Return [x, y] of the center of cell containing provided text 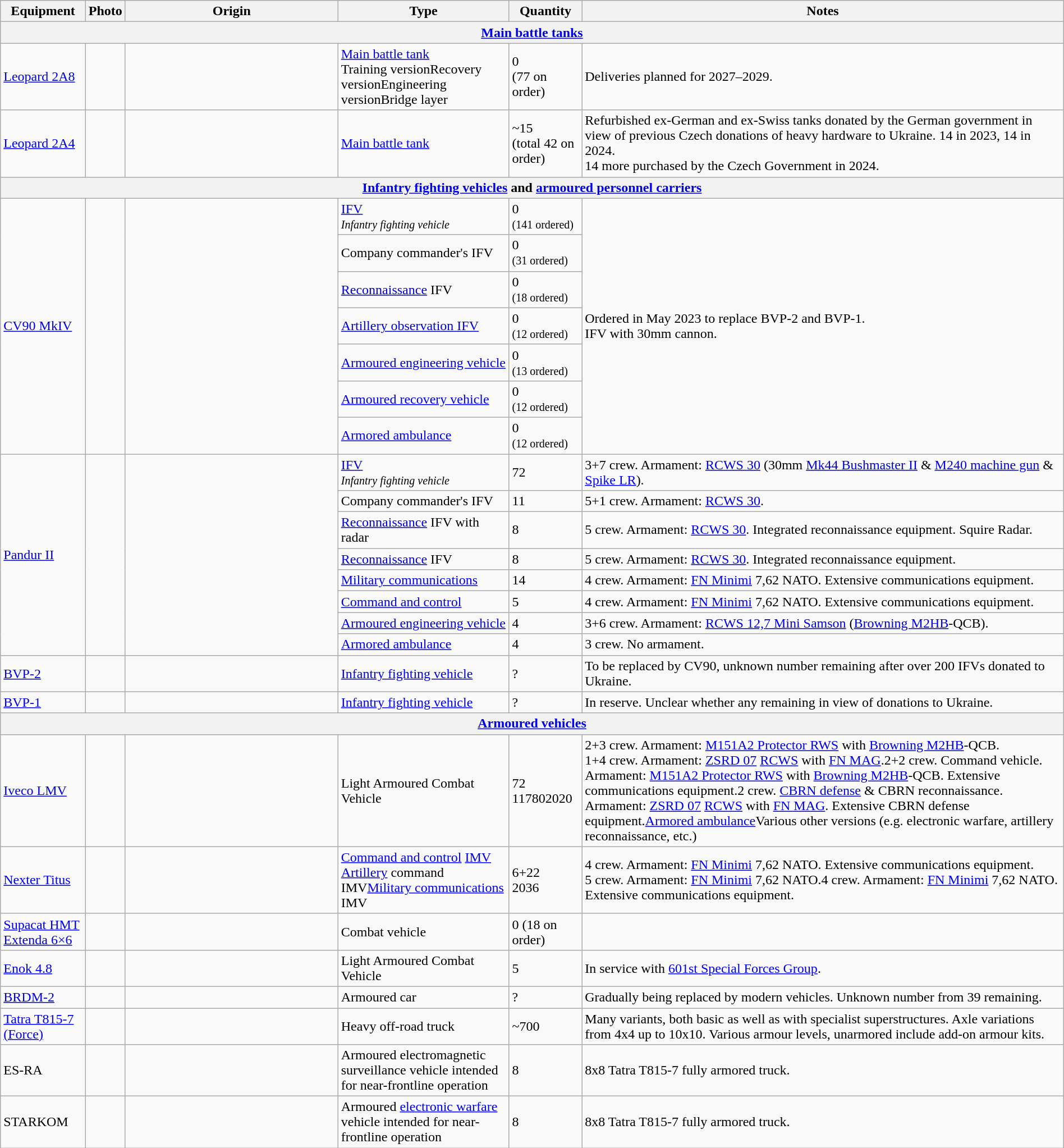
BVP-1 [43, 702]
0 (77 on order) [545, 76]
Armoured vehicles [532, 724]
In service with 601st Special Forces Group. [823, 968]
Command and control IMVArtillery command IMVMilitary communications IMV [423, 880]
To be replaced by CV90, unknown number remaining after over 200 IFVs donated to Ukraine. [823, 674]
Armoured recovery vehicle [423, 399]
Heavy off-road truck [423, 1026]
CV90 MkIV [43, 326]
Armoured electronic warfare vehicle intended for near-frontline operation [423, 1122]
72 [545, 472]
3+6 crew. Armament: RCWS 12,7 Mini Samson (Browning M2HB-QCB). [823, 623]
Command and control [423, 602]
Notes [823, 11]
STARKOM [43, 1122]
Gradually being replaced by modern vehicles. Unknown number from 39 remaining. [823, 997]
BVP-2 [43, 674]
5 crew. Armament: RCWS 30. Integrated reconnaissance equipment. [823, 559]
Pandur II [43, 554]
Equipment [43, 11]
In reserve. Unclear whether any remaining in view of donations to Ukraine. [823, 702]
0 (18 on order) [545, 932]
Leopard 2A8 [43, 76]
0(13 ordered) [545, 363]
0(18 ordered) [545, 290]
6+222036 [545, 880]
72117802020 [545, 790]
Leopard 2A4 [43, 144]
3 crew. No armament. [823, 644]
Ordered in May 2023 to replace BVP-2 and BVP-1.IFV with 30mm cannon. [823, 326]
Type [423, 11]
Artillery observation IFV [423, 326]
Reconnaissance IFV with radar [423, 530]
Nexter Titus [43, 880]
0(31 ordered) [545, 253]
14 [545, 580]
Iveco LMV [43, 790]
3+7 crew. Armament: RCWS 30 (30mm Mk44 Bushmaster II & M240 machine gun & Spike LR). [823, 472]
~700 [545, 1026]
Main battle tankTraining versionRecovery versionEngineering versionBridge layer [423, 76]
5 crew. Armament: RCWS 30. Integrated reconnaissance equipment. Squire Radar. [823, 530]
5+1 crew. Armament: RCWS 30. [823, 501]
Infantry fighting vehicles and armoured personnel carriers [532, 187]
Tatra T815-7 (Force) [43, 1026]
~15 (total 42 on order) [545, 144]
Photo [106, 11]
Main battle tank [423, 144]
ES-RA [43, 1071]
Armoured car [423, 997]
BRDM-2 [43, 997]
Combat vehicle [423, 932]
Military communications [423, 580]
0(141 ordered) [545, 217]
Supacat HMT Extenda 6×6 [43, 932]
Deliveries planned for 2027–2029. [823, 76]
Enok 4.8 [43, 968]
Armoured electromagnetic surveillance vehicle intended for near-frontline operation [423, 1071]
Main battle tanks [532, 33]
Quantity [545, 11]
11 [545, 501]
Origin [231, 11]
